From the cell containing the given text, extract its center point as [X, Y] coordinate. 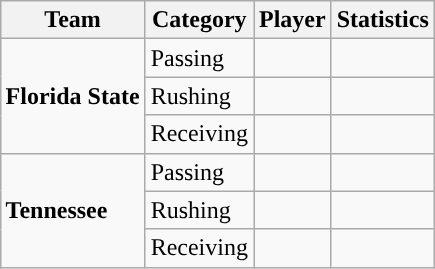
Player [293, 20]
Statistics [382, 20]
Team [72, 20]
Category [199, 20]
Tennessee [72, 210]
Florida State [72, 96]
